Locate the cell with the specified text and output its [x, y] center coordinate. 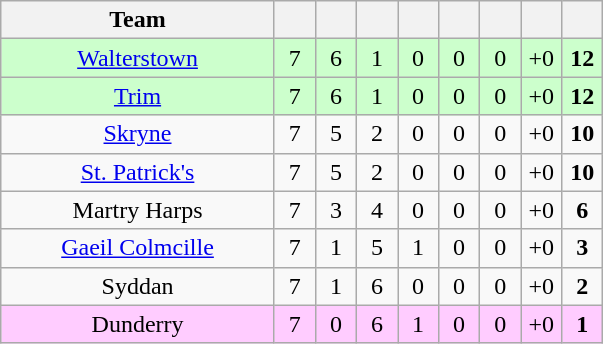
Walterstown [138, 58]
Martry Harps [138, 210]
Skryne [138, 134]
Team [138, 20]
Trim [138, 96]
Dunderry [138, 324]
Gaeil Colmcille [138, 248]
Syddan [138, 286]
4 [376, 210]
St. Patrick's [138, 172]
